Provide the [X, Y] coordinate of the cell's center where the given text is located.  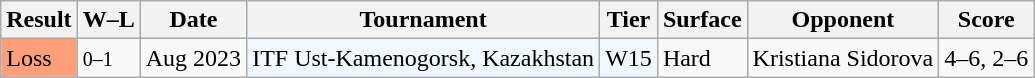
Surface [702, 20]
Hard [702, 58]
0–1 [108, 58]
4–6, 2–6 [986, 58]
ITF Ust-Kamenogorsk, Kazakhstan [424, 58]
Loss [39, 58]
Result [39, 20]
W–L [108, 20]
Score [986, 20]
Tournament [424, 20]
Opponent [843, 20]
W15 [629, 58]
Aug 2023 [193, 58]
Date [193, 20]
Kristiana Sidorova [843, 58]
Tier [629, 20]
